Return the (X, Y) coordinate for the center point of the cell that contains the specified text.  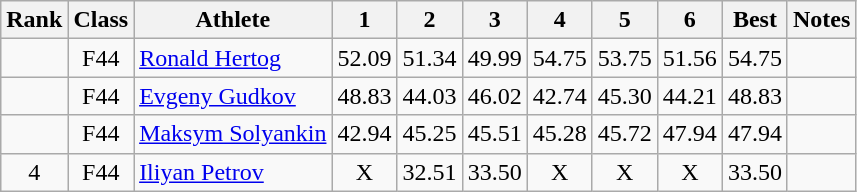
42.94 (364, 134)
1 (364, 20)
Class (101, 20)
5 (624, 20)
46.02 (494, 96)
45.30 (624, 96)
Evgeny Gudkov (233, 96)
53.75 (624, 58)
Notes (821, 20)
Iliyan Petrov (233, 172)
Rank (34, 20)
2 (430, 20)
52.09 (364, 58)
42.74 (560, 96)
Maksym Solyankin (233, 134)
45.72 (624, 134)
6 (690, 20)
3 (494, 20)
44.03 (430, 96)
Athlete (233, 20)
49.99 (494, 58)
51.34 (430, 58)
51.56 (690, 58)
Best (754, 20)
44.21 (690, 96)
45.28 (560, 134)
Ronald Hertog (233, 58)
45.51 (494, 134)
45.25 (430, 134)
32.51 (430, 172)
